Pinpoint the cell where the given text exists, returning its (X, Y) midpoint coordinate. 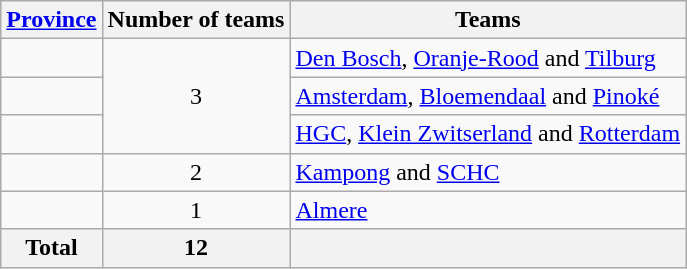
1 (196, 210)
Teams (488, 20)
HGC, Klein Zwitserland and Rotterdam (488, 134)
3 (196, 96)
2 (196, 172)
12 (196, 248)
Amsterdam, Bloemendaal and Pinoké (488, 96)
Den Bosch, Oranje-Rood and Tilburg (488, 58)
Almere (488, 210)
Total (52, 248)
Province (52, 20)
Kampong and SCHC (488, 172)
Number of teams (196, 20)
